Return the [x, y] coordinate for the center point of the cell that contains the specified text.  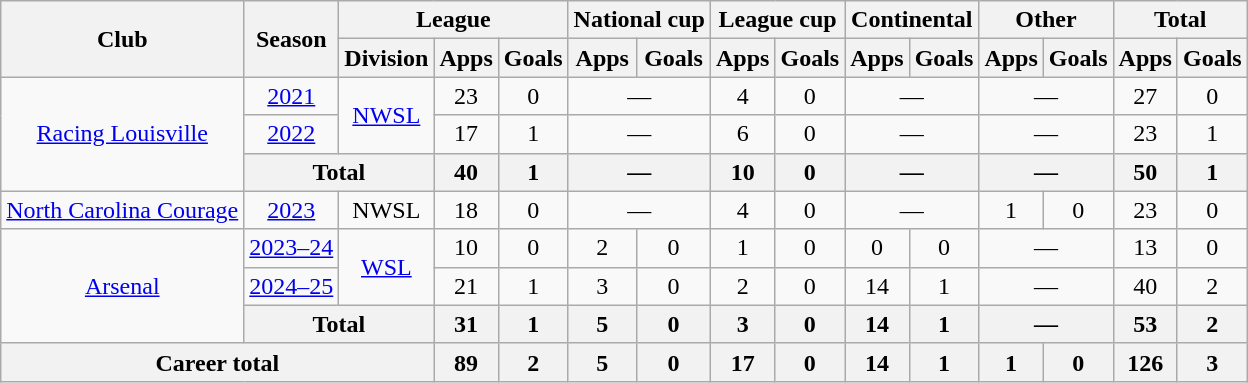
2024–25 [292, 286]
Division [386, 58]
Racing Louisville [122, 134]
North Carolina Courage [122, 210]
Season [292, 39]
6 [743, 134]
126 [1145, 362]
League [454, 20]
53 [1145, 324]
Arsenal [122, 286]
13 [1145, 248]
League cup [778, 20]
21 [466, 286]
Other [1046, 20]
WSL [386, 267]
31 [466, 324]
National cup [639, 20]
89 [466, 362]
2023–24 [292, 248]
18 [466, 210]
2021 [292, 96]
2022 [292, 134]
Continental [912, 20]
2023 [292, 210]
50 [1145, 172]
Career total [218, 362]
27 [1145, 96]
Club [122, 39]
